Find where the given text appears and provide that cell's center as [X, Y] coordinate. 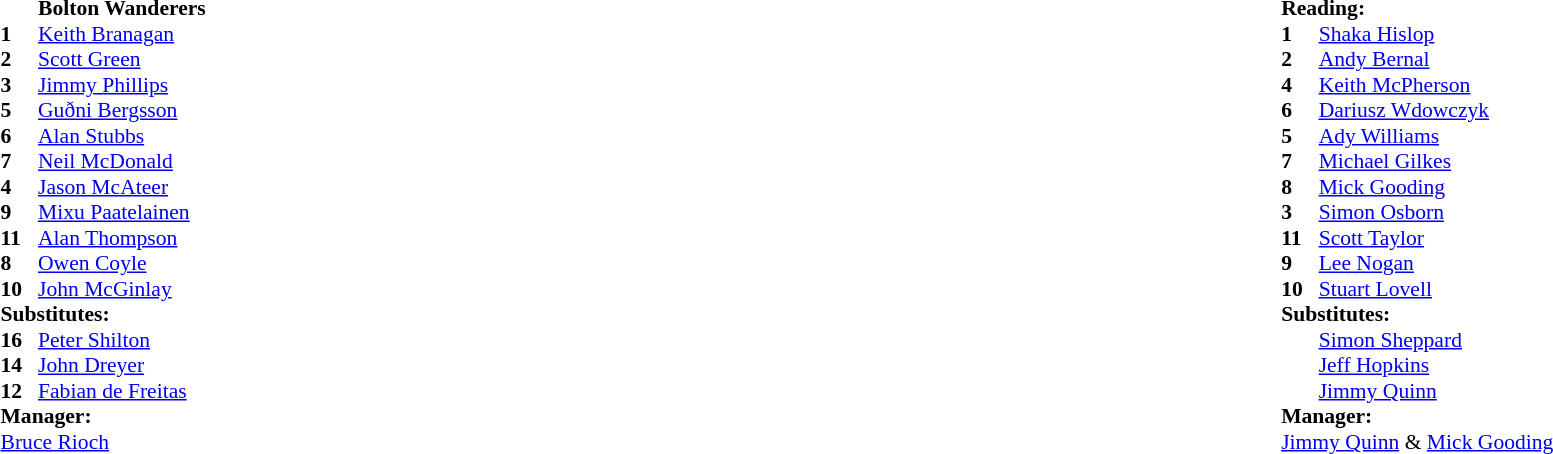
Mixu Paatelainen [122, 213]
Neil McDonald [122, 161]
14 [19, 365]
Guðni Bergsson [122, 111]
Alan Stubbs [122, 136]
Jason McAteer [122, 187]
Keith Branagan [122, 34]
John Dreyer [122, 365]
John McGinlay [122, 289]
Owen Coyle [122, 263]
16 [19, 340]
Alan Thompson [122, 238]
Fabian de Freitas [122, 391]
12 [19, 391]
Scott Green [122, 59]
Peter Shilton [122, 340]
Jimmy Phillips [122, 85]
